For the text-containing cell, return its midpoint in [x, y] coordinate format. 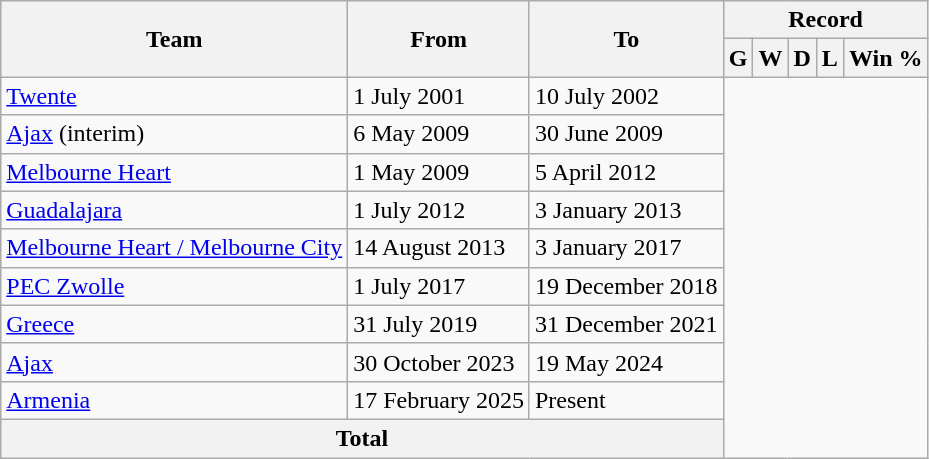
3 January 2013 [626, 210]
Win % [886, 58]
3 January 2017 [626, 248]
1 July 2017 [439, 286]
31 July 2019 [439, 324]
Ajax [174, 362]
1 May 2009 [439, 172]
To [626, 39]
30 June 2009 [626, 134]
19 December 2018 [626, 286]
Present [626, 400]
10 July 2002 [626, 96]
L [830, 58]
PEC Zwolle [174, 286]
Armenia [174, 400]
31 December 2021 [626, 324]
Ajax (interim) [174, 134]
D [802, 58]
W [770, 58]
Record [826, 20]
5 April 2012 [626, 172]
Twente [174, 96]
G [738, 58]
14 August 2013 [439, 248]
Team [174, 39]
From [439, 39]
Guadalajara [174, 210]
Total [362, 438]
17 February 2025 [439, 400]
19 May 2024 [626, 362]
1 July 2012 [439, 210]
Greece [174, 324]
6 May 2009 [439, 134]
Melbourne Heart [174, 172]
Melbourne Heart / Melbourne City [174, 248]
1 July 2001 [439, 96]
30 October 2023 [439, 362]
